Capture the cell that displays the provided text and extract its [X, Y] central coordinate. 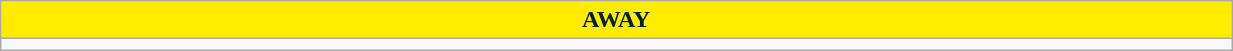
AWAY [616, 20]
